Provide the [X, Y] coordinate of the cell's center where the given text is located.  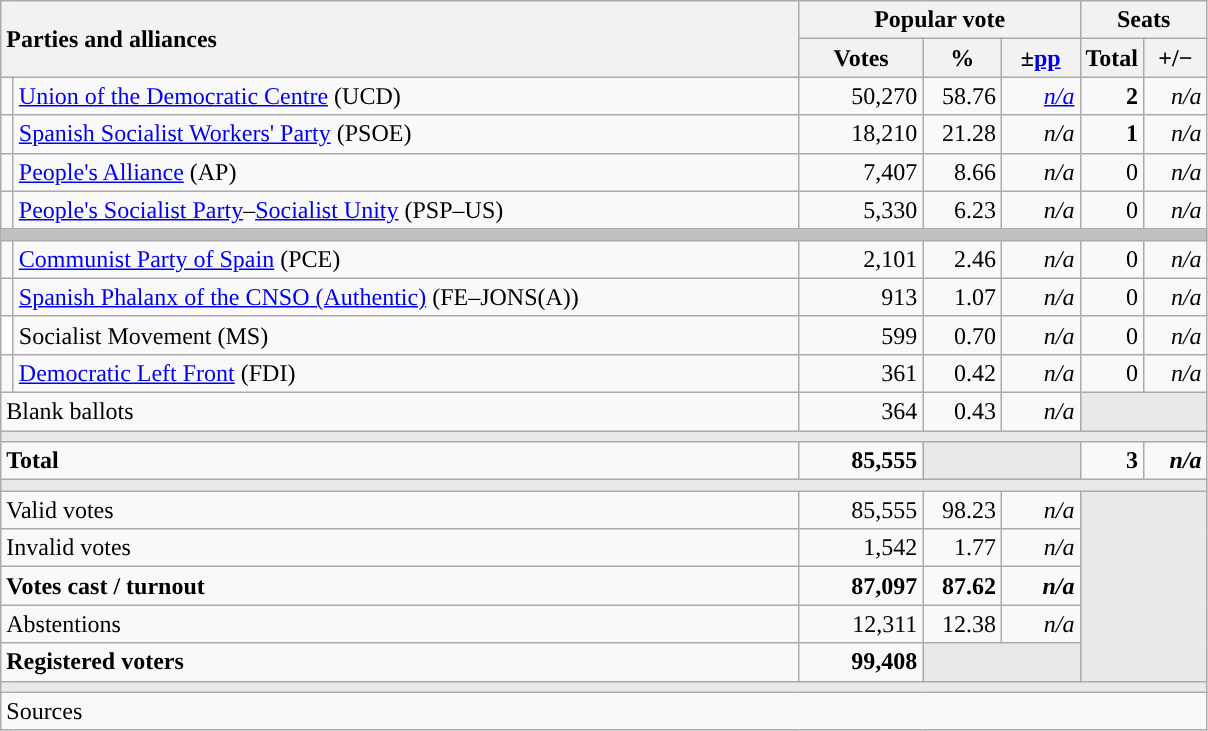
599 [861, 335]
99,408 [861, 662]
364 [861, 411]
913 [861, 297]
98.23 [962, 510]
3 [1112, 461]
1 [1112, 134]
Socialist Movement (MS) [406, 335]
12,311 [861, 624]
0.42 [962, 373]
±pp [1040, 58]
87.62 [962, 586]
2 [1112, 96]
Sources [604, 711]
Communist Party of Spain (PCE) [406, 259]
1.77 [962, 548]
58.76 [962, 96]
7,407 [861, 172]
Seats [1144, 20]
2.46 [962, 259]
Votes [861, 58]
Union of the Democratic Centre (UCD) [406, 96]
Votes cast / turnout [400, 586]
50,270 [861, 96]
0.43 [962, 411]
Valid votes [400, 510]
People's Socialist Party–Socialist Unity (PSP–US) [406, 210]
12.38 [962, 624]
Spanish Socialist Workers' Party (PSOE) [406, 134]
21.28 [962, 134]
Registered voters [400, 662]
361 [861, 373]
Invalid votes [400, 548]
1.07 [962, 297]
6.23 [962, 210]
5,330 [861, 210]
Democratic Left Front (FDI) [406, 373]
0.70 [962, 335]
Abstentions [400, 624]
18,210 [861, 134]
People's Alliance (AP) [406, 172]
1,542 [861, 548]
Popular vote [940, 20]
87,097 [861, 586]
+/− [1176, 58]
8.66 [962, 172]
2,101 [861, 259]
% [962, 58]
Spanish Phalanx of the CNSO (Authentic) (FE–JONS(A)) [406, 297]
Blank ballots [400, 411]
Parties and alliances [400, 39]
